Locate the cell with the specified text and output its [x, y] center coordinate. 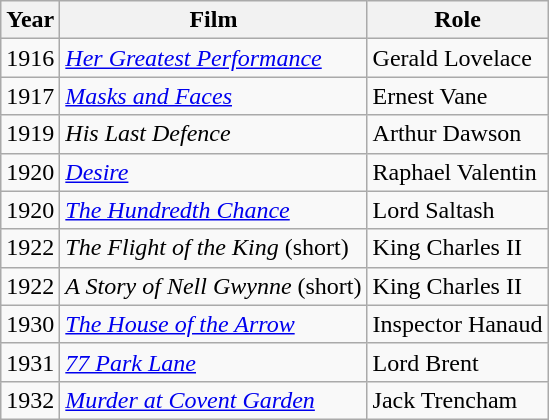
Lord Saltash [458, 210]
Arthur Dawson [458, 134]
1917 [30, 96]
Lord Brent [458, 362]
1919 [30, 134]
Role [458, 20]
His Last Defence [214, 134]
1932 [30, 400]
Gerald Lovelace [458, 58]
Film [214, 20]
Murder at Covent Garden [214, 400]
Desire [214, 172]
The House of the Arrow [214, 324]
A Story of Nell Gwynne (short) [214, 286]
1916 [30, 58]
1930 [30, 324]
The Hundredth Chance [214, 210]
1931 [30, 362]
Year [30, 20]
77 Park Lane [214, 362]
Raphael Valentin [458, 172]
Her Greatest Performance [214, 58]
The Flight of the King (short) [214, 248]
Inspector Hanaud [458, 324]
Ernest Vane [458, 96]
Masks and Faces [214, 96]
Jack Trencham [458, 400]
